Output the [X, Y] coordinate of the center of the cell containing the given text.  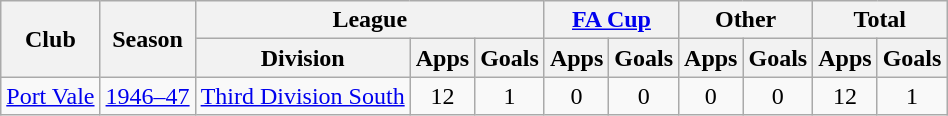
1946–47 [148, 96]
FA Cup [611, 20]
Third Division South [302, 96]
Other [746, 20]
Season [148, 39]
Port Vale [50, 96]
Total [880, 20]
League [370, 20]
Club [50, 39]
Division [302, 58]
